Return [X, Y] of the center of cell containing provided text 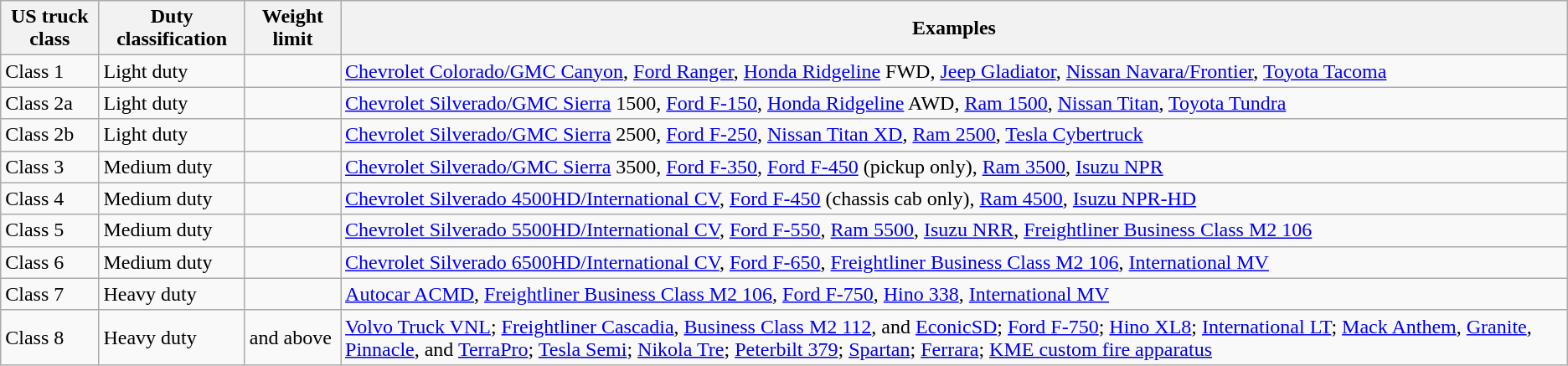
Weight limit [292, 28]
Class 6 [50, 262]
Class 2b [50, 135]
Class 7 [50, 294]
Chevrolet Colorado/GMC Canyon, Ford Ranger, Honda Ridgeline FWD, Jeep Gladiator, Nissan Navara/Frontier, Toyota Tacoma [955, 71]
Class 2a [50, 103]
Class 1 [50, 71]
Class 5 [50, 230]
Class 3 [50, 167]
Duty classification [172, 28]
Class 4 [50, 198]
Chevrolet Silverado 6500HD/International CV, Ford F-650, Freightliner Business Class M2 106, International MV [955, 262]
Chevrolet Silverado/GMC Sierra 3500, Ford F-350, Ford F-450 (pickup only), Ram 3500, Isuzu NPR [955, 167]
Chevrolet Silverado 5500HD/International CV, Ford F-550, Ram 5500, Isuzu NRR, Freightliner Business Class M2 106 [955, 230]
Chevrolet Silverado/GMC Sierra 2500, Ford F-250, Nissan Titan XD, Ram 2500, Tesla Cybertruck [955, 135]
Chevrolet Silverado 4500HD/International CV, Ford F-450 (chassis cab only), Ram 4500, Isuzu NPR-HD [955, 198]
Autocar ACMD, Freightliner Business Class M2 106, Ford F-750, Hino 338, International MV [955, 294]
US truck class [50, 28]
Examples [955, 28]
and above [292, 337]
Class 8 [50, 337]
Chevrolet Silverado/GMC Sierra 1500, Ford F-150, Honda Ridgeline AWD, Ram 1500, Nissan Titan, Toyota Tundra [955, 103]
